Detect which cell encompasses the target text, then output its (X, Y) center coordinate. 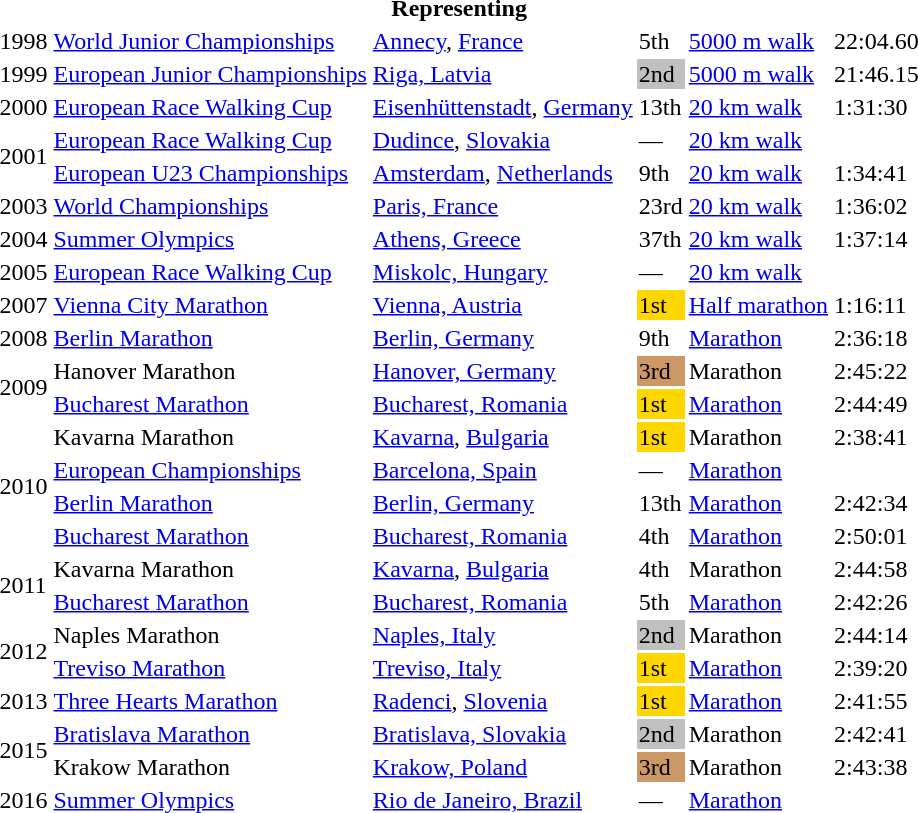
World Championships (210, 206)
23rd (660, 206)
Summer Olympics (210, 239)
37th (660, 239)
Paris, France (502, 206)
Naples, Italy (502, 635)
Vienna, Austria (502, 305)
World Junior Championships (210, 41)
European Championships (210, 470)
Krakow Marathon (210, 767)
Bratislava Marathon (210, 734)
Bratislava, Slovakia (502, 734)
Riga, Latvia (502, 74)
Annecy, France (502, 41)
Miskolc, Hungary (502, 272)
Vienna City Marathon (210, 305)
Amsterdam, Netherlands (502, 173)
Treviso, Italy (502, 668)
Hanover Marathon (210, 371)
Radenci, Slovenia (502, 701)
Barcelona, Spain (502, 470)
Treviso Marathon (210, 668)
Dudince, Slovakia (502, 140)
Krakow, Poland (502, 767)
European Junior Championships (210, 74)
Half marathon (758, 305)
Three Hearts Marathon (210, 701)
Naples Marathon (210, 635)
European U23 Championships (210, 173)
Eisenhüttenstadt, Germany (502, 107)
Athens, Greece (502, 239)
Hanover, Germany (502, 371)
